Detect which cell encompasses the target text, then output its (X, Y) center coordinate. 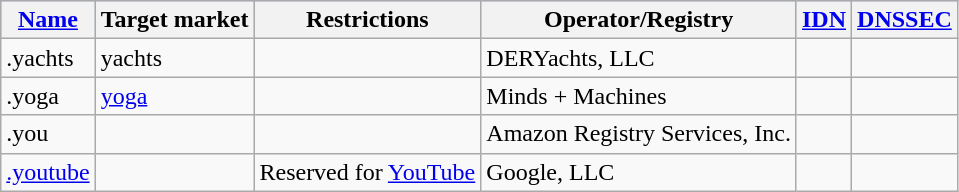
Google, LLC (639, 172)
yoga (174, 96)
Target market (174, 20)
IDN (824, 20)
DERYachts, LLC (639, 58)
.yoga (48, 96)
Minds + Machines (639, 96)
yachts (174, 58)
Reserved for YouTube (368, 172)
Amazon Registry Services, Inc. (639, 134)
.you (48, 134)
.yachts (48, 58)
Name (48, 20)
.youtube (48, 172)
Operator/Registry (639, 20)
Restrictions (368, 20)
DNSSEC (905, 20)
